Extract the (x, y) coordinate from the center of the cell holding the provided text.  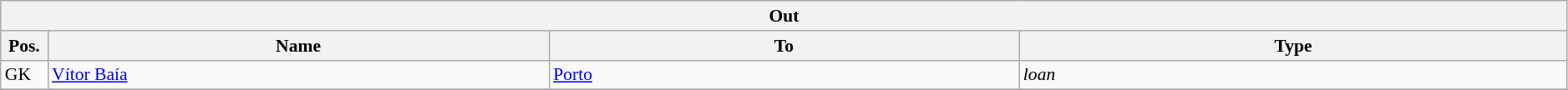
To (784, 46)
Out (784, 16)
loan (1293, 75)
Pos. (24, 46)
Vítor Baía (298, 75)
Type (1293, 46)
Porto (784, 75)
GK (24, 75)
Name (298, 46)
